Provide the (X, Y) coordinate of the cell's center where the given text is located.  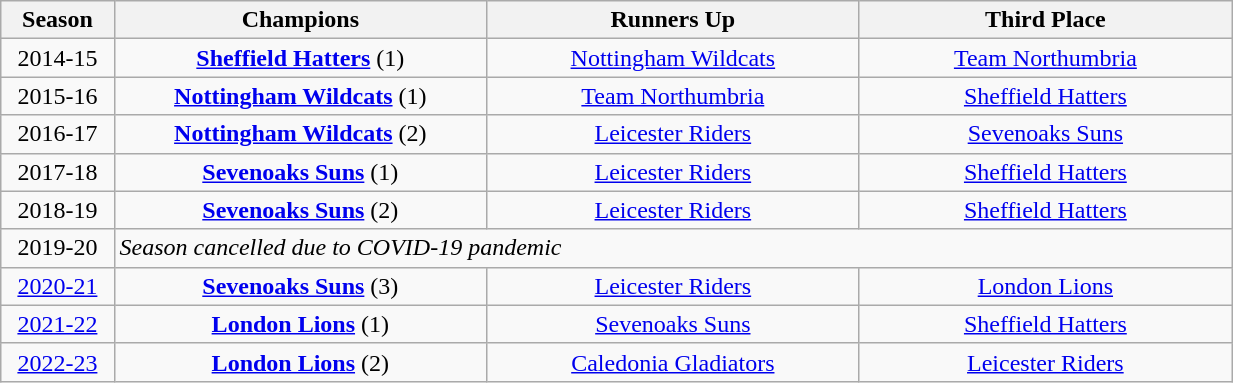
2018-19 (58, 210)
Champions (300, 20)
London Lions (2) (300, 362)
2015-16 (58, 96)
2021-22 (58, 324)
2014-15 (58, 58)
Sevenoaks Suns (1) (300, 172)
Sevenoaks Suns (2) (300, 210)
Caledonia Gladiators (674, 362)
London Lions (1) (300, 324)
Sevenoaks Suns (3) (300, 286)
Season cancelled due to COVID-19 pandemic (673, 248)
2016-17 (58, 134)
2017-18 (58, 172)
Nottingham Wildcats (1) (300, 96)
Season (58, 20)
2020-21 (58, 286)
Runners Up (674, 20)
Nottingham Wildcats (674, 58)
Third Place (1046, 20)
Nottingham Wildcats (2) (300, 134)
London Lions (1046, 286)
2022-23 (58, 362)
Sheffield Hatters (1) (300, 58)
2019-20 (58, 248)
